Identify which cell holds the provided text, then report its [x, y] central coordinate. 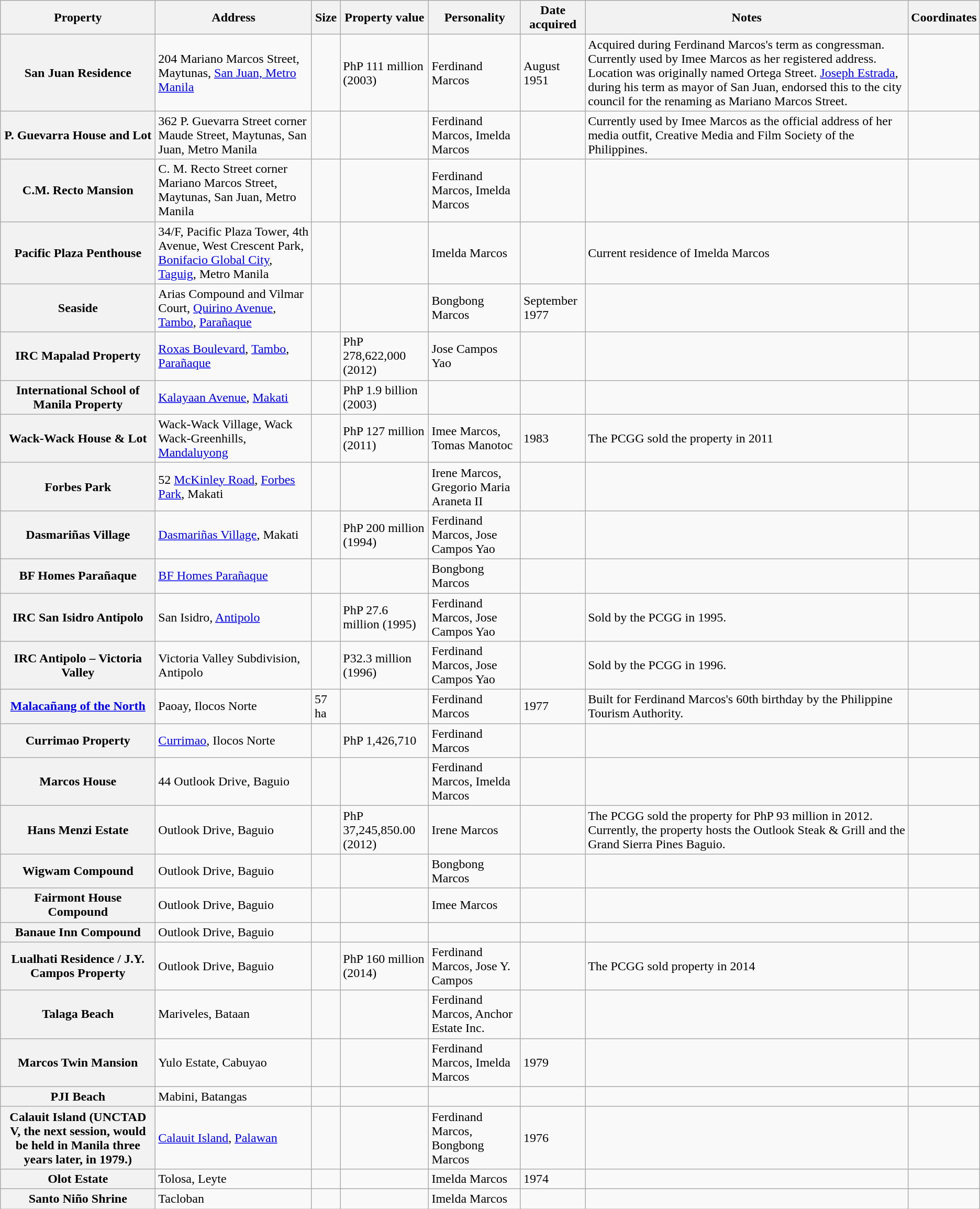
Ferdinand Marcos, Anchor Estate Inc. [475, 1014]
IRC Mapalad Property [78, 356]
Tolosa, Leyte [233, 1179]
C.M. Recto Mansion [78, 191]
57 ha [326, 707]
IRC Antipolo – Victoria Valley [78, 665]
Coordinates [944, 18]
Wigwam Compound [78, 871]
Current residence of Imelda Marcos [747, 252]
International School of Manila Property [78, 397]
Property value [384, 18]
Dasmariñas Village, Makati [233, 535]
Forbes Park [78, 486]
Notes [747, 18]
Malacañang of the North [78, 707]
Pacific Plaza Penthouse [78, 252]
PhP 127 million (2011) [384, 438]
1976 [553, 1137]
PhP 160 million (2014) [384, 966]
1974 [553, 1179]
Wack-Wack Village, Wack Wack-Greenhills, Mandaluyong [233, 438]
PJI Beach [78, 1096]
Currimao, Ilocos Norte [233, 740]
Calauit Island (UNCTAD V, the next session, would be held in Manila three years later, in 1979.) [78, 1137]
Ferdinand Marcos, Jose Y. Campos [475, 966]
Olot Estate [78, 1179]
Irene Marcos, Gregorio Maria Araneta II [475, 486]
Banaue Inn Compound [78, 932]
Sold by the PCGG in 1996. [747, 665]
Currimao Property [78, 740]
P32.3 million (1996) [384, 665]
PhP 27.6 million (1995) [384, 617]
44 Outlook Drive, Baguio [233, 782]
Talaga Beach [78, 1014]
PhP 37,245,850.00 (2012) [384, 830]
Marcos House [78, 782]
Yulo Estate, Cabuyao [233, 1062]
1977 [553, 707]
1979 [553, 1062]
Built for Ferdinand Marcos's 60th birthday by the Philippine Tourism Authority. [747, 707]
Santo Niño Shrine [78, 1199]
San Isidro, Antipolo [233, 617]
P. Guevarra House and Lot [78, 135]
IRC San Isidro Antipolo [78, 617]
Tacloban [233, 1199]
Imee Marcos [475, 905]
C. M. Recto Street corner Mariano Marcos Street, Maytunas, San Juan, Metro Manila [233, 191]
PhP 1.9 billion (2003) [384, 397]
Paoay, Ilocos Norte [233, 707]
34/F, Pacific Plaza Tower, 4th Avenue, West Crescent Park, Bonifacio Global City, Taguig, Metro Manila [233, 252]
204 Mariano Marcos Street, Maytunas, San Juan, Metro Manila [233, 73]
The PCGG sold the property in 2011 [747, 438]
Size [326, 18]
Victoria Valley Subdivision, Antipolo [233, 665]
PhP 1,426,710 [384, 740]
Address [233, 18]
Irene Marcos [475, 830]
Seaside [78, 308]
Personality [475, 18]
Mariveles, Bataan [233, 1014]
Jose Campos Yao [475, 356]
San Juan Residence [78, 73]
Imee Marcos, Tomas Manotoc [475, 438]
Marcos Twin Mansion [78, 1062]
PhP 111 million (2003) [384, 73]
Lualhati Residence / J.Y. Campos Property [78, 966]
Roxas Boulevard, Tambo, Parañaque [233, 356]
Mabini, Batangas [233, 1096]
Dasmariñas Village [78, 535]
September 1977 [553, 308]
August 1951 [553, 73]
Sold by the PCGG in 1995. [747, 617]
Ferdinand Marcos, Bongbong Marcos [475, 1137]
The PCGG sold the property for PhP 93 million in 2012. Currently, the property hosts the Outlook Steak & Grill and the Grand Sierra Pines Baguio. [747, 830]
Hans Menzi Estate [78, 830]
52 McKinley Road, Forbes Park, Makati [233, 486]
Fairmont House Compound [78, 905]
PhP 278,622,000 (2012) [384, 356]
PhP 200 million (1994) [384, 535]
Wack-Wack House & Lot [78, 438]
Kalayaan Avenue, Makati [233, 397]
1983 [553, 438]
The PCGG sold property in 2014 [747, 966]
Currently used by Imee Marcos as the official address of her media outfit, Creative Media and Film Society of the Philippines. [747, 135]
Arias Compound and Vilmar Court, Quirino Avenue, Tambo, Parañaque [233, 308]
Date acquired [553, 18]
Property [78, 18]
Calauit Island, Palawan [233, 1137]
362 P. Guevarra Street corner Maude Street, Maytunas, San Juan, Metro Manila [233, 135]
